Pinpoint the cell where the given text exists, returning its (x, y) midpoint coordinate. 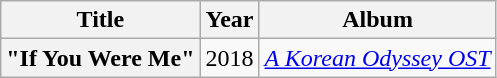
A Korean Odyssey OST (378, 58)
Title (100, 20)
2018 (230, 58)
Album (378, 20)
Year (230, 20)
"If You Were Me" (100, 58)
